Locate the cell with the specified text and output its [x, y] center coordinate. 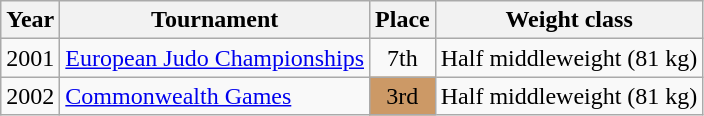
2002 [30, 96]
Year [30, 20]
3rd [403, 96]
Tournament [215, 20]
Weight class [569, 20]
Commonwealth Games [215, 96]
Place [403, 20]
7th [403, 58]
European Judo Championships [215, 58]
2001 [30, 58]
